For the text-containing cell, return its midpoint in (x, y) coordinate format. 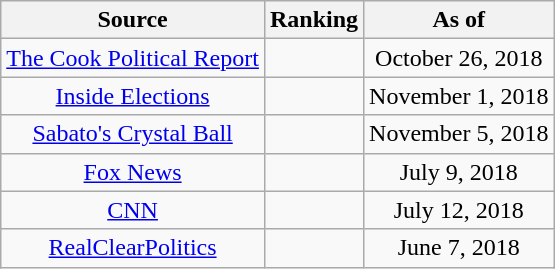
July 9, 2018 (459, 172)
Fox News (133, 172)
November 5, 2018 (459, 134)
October 26, 2018 (459, 58)
RealClearPolitics (133, 248)
Source (133, 20)
CNN (133, 210)
Ranking (314, 20)
Sabato's Crystal Ball (133, 134)
The Cook Political Report (133, 58)
June 7, 2018 (459, 248)
As of (459, 20)
Inside Elections (133, 96)
July 12, 2018 (459, 210)
November 1, 2018 (459, 96)
